Pinpoint the cell where the given text exists, returning its [x, y] midpoint coordinate. 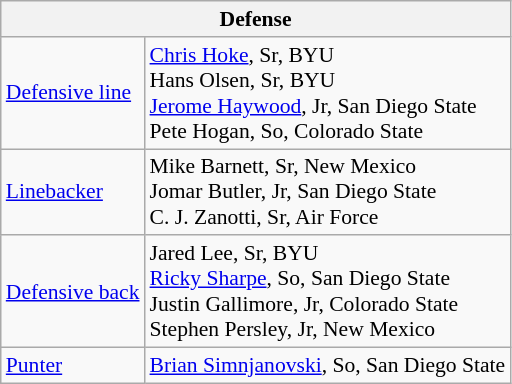
Defensive back [73, 292]
Linebacker [73, 192]
Defensive line [73, 93]
Jared Lee, Sr, BYURicky Sharpe, So, San Diego StateJustin Gallimore, Jr, Colorado StateStephen Persley, Jr, New Mexico [328, 292]
Chris Hoke, Sr, BYUHans Olsen, Sr, BYUJerome Haywood, Jr, San Diego StatePete Hogan, So, Colorado State [328, 93]
Brian Simnjanovski, So, San Diego State [328, 366]
Punter [73, 366]
Defense [256, 19]
Mike Barnett, Sr, New MexicoJomar Butler, Jr, San Diego StateC. J. Zanotti, Sr, Air Force [328, 192]
